Search for the cell housing the specified text and yield its [X, Y] center coordinate. 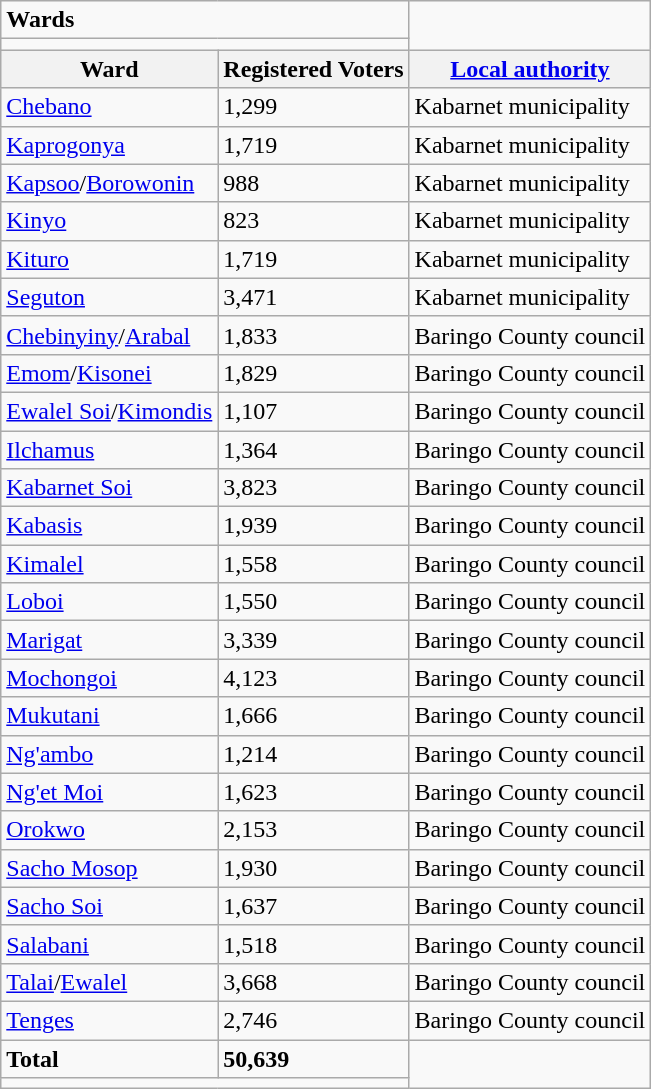
Ng'ambo [110, 754]
Mukutani [110, 716]
Sacho Soi [110, 906]
Kaprogonya [110, 145]
1,558 [314, 564]
Registered Voters [314, 69]
Seguton [110, 297]
1,666 [314, 716]
Total [110, 1059]
1,833 [314, 335]
Talai/Ewalel [110, 982]
1,299 [314, 107]
Kimalel [110, 564]
2,746 [314, 1020]
Emom/Kisonei [110, 373]
Loboi [110, 602]
Kituro [110, 259]
Salabani [110, 944]
Kabasis [110, 526]
988 [314, 183]
Sacho Mosop [110, 868]
1,518 [314, 944]
Wards [205, 20]
Kapsoo/Borowonin [110, 183]
Ewalel Soi/Kimondis [110, 411]
Orokwo [110, 830]
823 [314, 221]
1,829 [314, 373]
Chebinyiny/Arabal [110, 335]
Ng'et Moi [110, 792]
2,153 [314, 830]
Marigat [110, 640]
1,939 [314, 526]
Local authority [530, 69]
4,123 [314, 678]
1,623 [314, 792]
3,339 [314, 640]
Ward [110, 69]
Ilchamus [110, 449]
1,214 [314, 754]
3,471 [314, 297]
50,639 [314, 1059]
1,364 [314, 449]
Kinyo [110, 221]
3,823 [314, 488]
1,930 [314, 868]
Chebano [110, 107]
1,550 [314, 602]
Kabarnet Soi [110, 488]
Tenges [110, 1020]
3,668 [314, 982]
Mochongoi [110, 678]
1,107 [314, 411]
1,637 [314, 906]
